Return the [x, y] coordinate for the center point of the cell that contains the specified text.  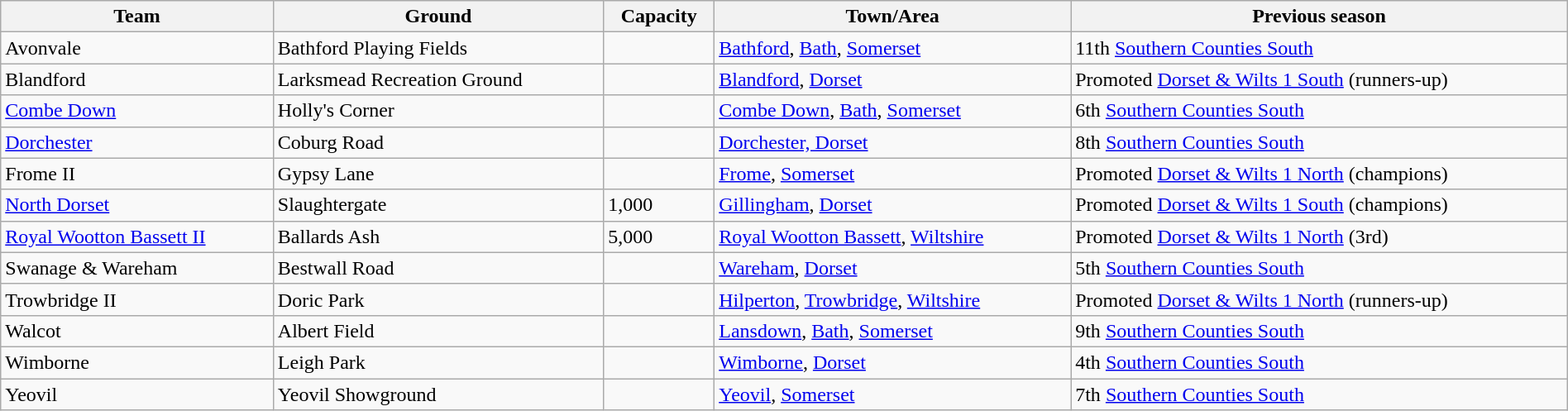
4th Southern Counties South [1320, 362]
Previous season [1320, 17]
Swanage & Wareham [137, 268]
Wimborne [137, 362]
Frome II [137, 174]
Combe Down [137, 111]
Promoted Dorset & Wilts 1 North (runners-up) [1320, 299]
Promoted Dorset & Wilts 1 North (champions) [1320, 174]
9th Southern Counties South [1320, 331]
Albert Field [438, 331]
Promoted Dorset & Wilts 1 South (champions) [1320, 205]
Gillingham, Dorset [893, 205]
Ground [438, 17]
Dorchester [137, 142]
Promoted Dorset & Wilts 1 South (runners-up) [1320, 79]
Capacity [659, 17]
Promoted Dorset & Wilts 1 North (3rd) [1320, 237]
Royal Wootton Bassett II [137, 237]
Larksmead Recreation Ground [438, 79]
Hilperton, Trowbridge, Wiltshire [893, 299]
5,000 [659, 237]
Team [137, 17]
Royal Wootton Bassett, Wiltshire [893, 237]
Avonvale [137, 48]
Frome, Somerset [893, 174]
Blandford [137, 79]
Yeovil Showground [438, 394]
Bathford Playing Fields [438, 48]
Coburg Road [438, 142]
Trowbridge II [137, 299]
Yeovil [137, 394]
Ballards Ash [438, 237]
Wareham, Dorset [893, 268]
11th Southern Counties South [1320, 48]
Lansdown, Bath, Somerset [893, 331]
Slaughtergate [438, 205]
Gypsy Lane [438, 174]
5th Southern Counties South [1320, 268]
Holly's Corner [438, 111]
Walcot [137, 331]
7th Southern Counties South [1320, 394]
8th Southern Counties South [1320, 142]
Combe Down, Bath, Somerset [893, 111]
Blandford, Dorset [893, 79]
Wimborne, Dorset [893, 362]
6th Southern Counties South [1320, 111]
Doric Park [438, 299]
Leigh Park [438, 362]
Bestwall Road [438, 268]
Town/Area [893, 17]
Dorchester, Dorset [893, 142]
North Dorset [137, 205]
Yeovil, Somerset [893, 394]
Bathford, Bath, Somerset [893, 48]
1,000 [659, 205]
